Extract the [x, y] coordinate from the center of the cell holding the provided text.  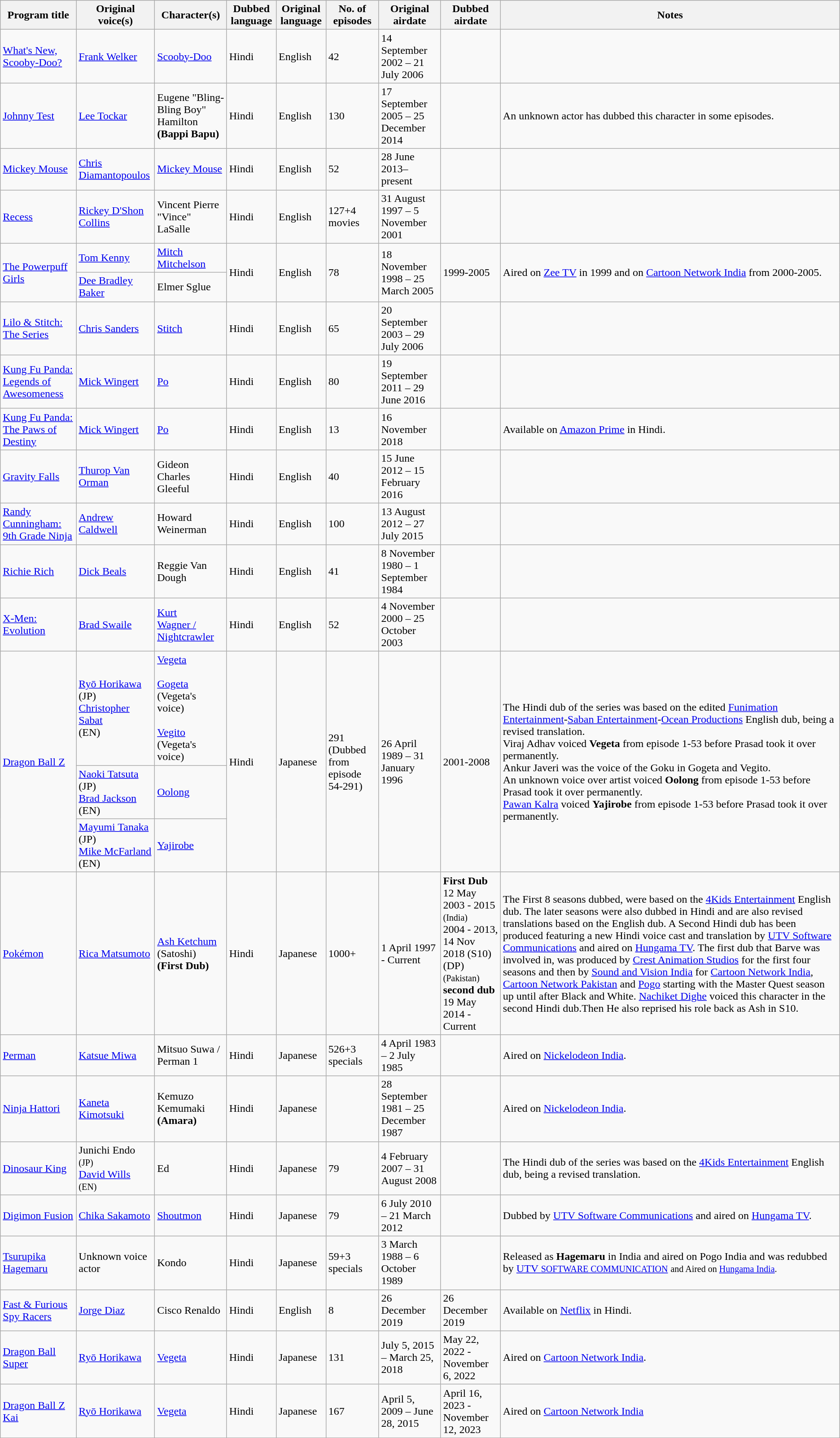
8 November 1980 – 1 September 1984 [410, 572]
Howard Weinerman [191, 524]
Gideon Charles Gleeful [191, 476]
Rickey D'Shon Collins [116, 216]
14 September 2002 – 21 July 2006 [410, 57]
Kurt Wagner / Nightcrawler [191, 625]
Mitsuo Suwa / Perman 1 [191, 1055]
28 June 2013–present [410, 169]
Eugene "Bling-Bling Boy" Hamilton (Bappi Bapu) [191, 116]
Shoutmon [191, 1215]
April 16, 2023 - November 12, 2023 [470, 1411]
Perman [39, 1055]
Dragon Ball Super [39, 1358]
Chika Sakamoto [116, 1215]
Kondo [191, 1263]
127+4 movies [352, 216]
65 [352, 328]
Cisco Renaldo [191, 1310]
2001-2008 [470, 762]
Ash Ketchum (Satoshi) (First Dub) [191, 953]
Katsue Miwa [116, 1055]
Released as Hagemaru in India and aired on Pogo India and was redubbed by UTV SOFTWARE COMMUNICATION and Aired on Hungama India. [670, 1263]
Brad Swaile [116, 625]
Ed [191, 1168]
Jorge Diaz [116, 1310]
130 [352, 116]
First Dub 12 May 2003 - 2015(India)2004 - 2013,14 Nov 2018 (S10) (DP)(Pakistan) second dub 19 May 2014 - Current [470, 953]
Dubbed language [251, 15]
Kaneta Kimotsuki [116, 1109]
Johnny Test [39, 116]
May 22, 2022 - November 6, 2022 [470, 1358]
Aired on Zee TV in 1999 and on Cartoon Network India from 2000-2005. [670, 272]
Oolong [191, 792]
Character(s) [191, 15]
No. of episodes [352, 15]
80 [352, 381]
Notes [670, 15]
78 [352, 272]
The Hindi dub of the series was based on the 4Kids Entertainment English dub, being a revised translation. [670, 1168]
Thurop Van Orman [116, 476]
Program title [39, 15]
Original voice(s) [116, 15]
26 April 1989 – 31 January 1996 [410, 762]
X-Men: Evolution [39, 625]
Reggie Van Dough [191, 572]
Lilo & Stitch: The Series [39, 328]
6 July 2010 – 21 March 2012 [410, 1215]
Mitch Mitchelson [191, 258]
The Powerpuff Girls [39, 272]
Ninja Hattori [39, 1109]
291 (Dubbed from episode 54-291) [352, 762]
4 November 2000 – 25 October 2003 [410, 625]
What's New, Scooby-Doo? [39, 57]
Ryō Horikawa(JP)Christopher Sabat(EN) [116, 708]
13 August 2012 – 27 July 2015 [410, 524]
41 [352, 572]
19 September 2011 – 29 June 2016 [410, 381]
Randy Cunningham: 9th Grade Ninja [39, 524]
4 February 2007 – 31 August 2008 [410, 1168]
Chris Diamantopoulos [116, 169]
1000+ [352, 953]
42 [352, 57]
40 [352, 476]
Scooby-Doo [191, 57]
An unknown actor has dubbed this character in some episodes. [670, 116]
Dee Bradley Baker [116, 287]
Digimon Fusion [39, 1215]
Original language [301, 15]
Unknown voice actor [116, 1263]
1 April 1997 - Current [410, 953]
100 [352, 524]
Kemuzo Kemumaki (Amara) [191, 1109]
Dick Beals [116, 572]
Original airdate [410, 15]
8 [352, 1310]
Gravity Falls [39, 476]
Kung Fu Panda: Legends of Awesomeness [39, 381]
131 [352, 1358]
Stitch [191, 328]
Elmer Sglue [191, 287]
Dragon Ball Z [39, 762]
July 5, 2015 – March 25, 2018 [410, 1358]
Tsurupika Hagemaru [39, 1263]
Frank Welker [116, 57]
16 November 2018 [410, 429]
4 April 1983 – 2 July 1985 [410, 1055]
20 September 2003 – 29 July 2006 [410, 328]
VegetaGogeta(Vegeta's voice)Vegito(Vegeta's voice) [191, 708]
Dubbed by UTV Software Communications and aired on Hungama TV. [670, 1215]
Yajirobe [191, 845]
17 September 2005 – 25 December 2014 [410, 116]
Junichi Endo (JP) David Wills (EN) [116, 1168]
3 March 1988 – 6 October 1989 [410, 1263]
Tom Kenny [116, 258]
April 5, 2009 – June 28, 2015 [410, 1411]
Lee Tockar [116, 116]
18 November 1998 – 25 March 2005 [410, 272]
Rica Matsumoto [116, 953]
28 September 1981 – 25 December 1987 [410, 1109]
31 August 1997 – 5 November 2001 [410, 216]
Aired on Cartoon Network India. [670, 1358]
59+3 specials [352, 1263]
Fast & Furious Spy Racers [39, 1310]
Richie Rich [39, 572]
Dubbed airdate [470, 15]
Dragon Ball Z Kai [39, 1411]
15 June 2012 – 15 February 2016 [410, 476]
Andrew Caldwell [116, 524]
1999-2005 [470, 272]
Chris Sanders [116, 328]
Pokémon [39, 953]
167 [352, 1411]
Vincent Pierre "Vince" LaSalle [191, 216]
Kung Fu Panda: The Paws of Destiny [39, 429]
Dinosaur King [39, 1168]
Recess [39, 216]
Naoki Tatsuta(JP)Brad Jackson(EN) [116, 792]
526+3 specials [352, 1055]
13 [352, 429]
Mayumi Tanaka(JP)Mike McFarland(EN) [116, 845]
Aired on Cartoon Network India [670, 1411]
Available on Amazon Prime in Hindi. [670, 429]
Available on Netflix in Hindi. [670, 1310]
